Scan for the cell matching the given text and deliver its (x, y) coordinate at center. 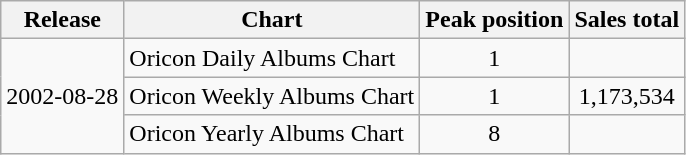
1,173,534 (627, 96)
2002-08-28 (62, 96)
Release (62, 20)
Peak position (494, 20)
Oricon Weekly Albums Chart (272, 96)
Sales total (627, 20)
Oricon Daily Albums Chart (272, 58)
Chart (272, 20)
8 (494, 134)
Oricon Yearly Albums Chart (272, 134)
